Pinpoint the cell where the given text exists, returning its (x, y) midpoint coordinate. 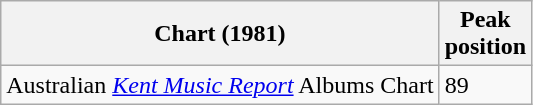
Chart (1981) (220, 34)
Australian Kent Music Report Albums Chart (220, 85)
Peakposition (485, 34)
89 (485, 85)
